Return (X, Y) of the center of cell containing provided text 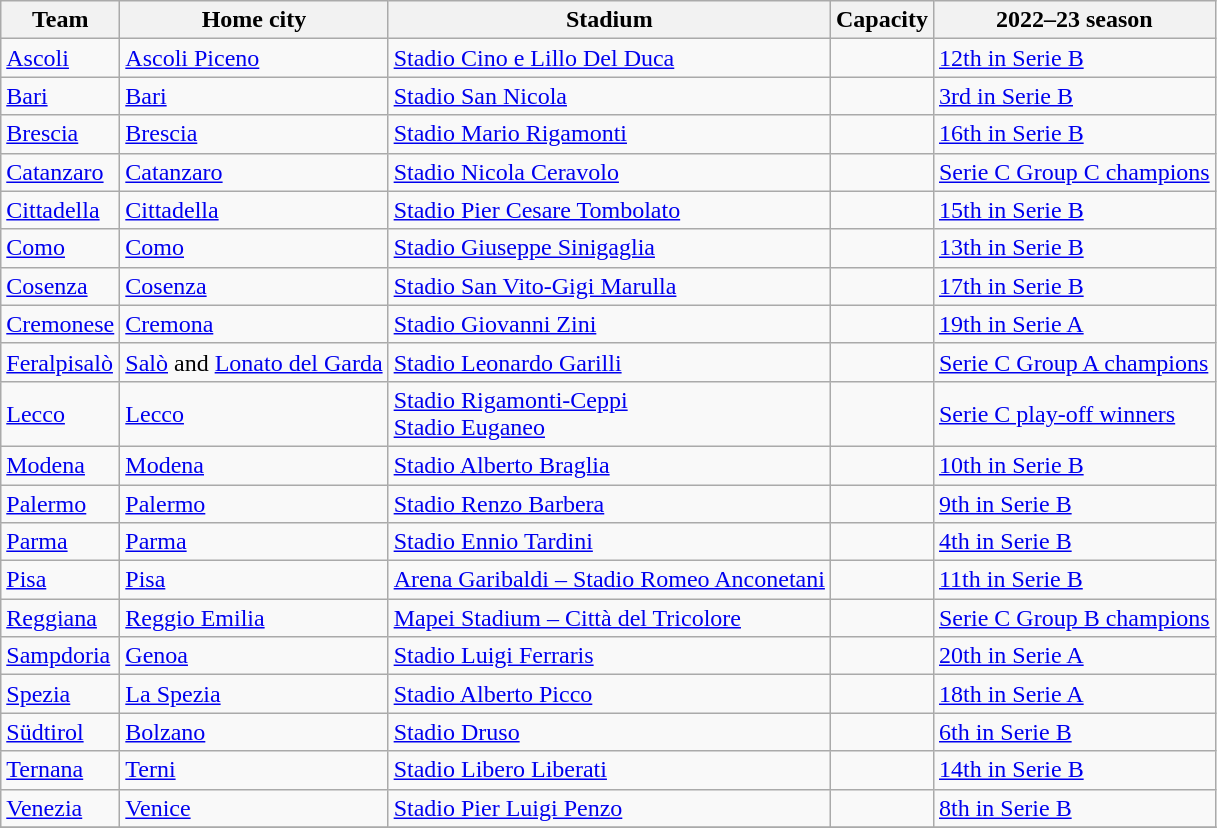
15th in Serie B (1074, 210)
19th in Serie A (1074, 324)
14th in Serie B (1074, 770)
Stadio Cino e Lillo Del Duca (609, 58)
Bolzano (254, 732)
Serie C Group A champions (1074, 362)
Stadio Pier Cesare Tombolato (609, 210)
20th in Serie A (1074, 656)
17th in Serie B (1074, 286)
Stadio Druso (609, 732)
Stadio Mario Rigamonti (609, 134)
2022–23 season (1074, 20)
Stadio Pier Luigi Penzo (609, 808)
Ascoli Piceno (254, 58)
8th in Serie B (1074, 808)
11th in Serie B (1074, 580)
Stadio San Nicola (609, 96)
Stadio San Vito-Gigi Marulla (609, 286)
4th in Serie B (1074, 542)
6th in Serie B (1074, 732)
Stadio Giovanni Zini (609, 324)
Genoa (254, 656)
Serie C Group C champions (1074, 172)
Terni (254, 770)
Arena Garibaldi – Stadio Romeo Anconetani (609, 580)
Home city (254, 20)
18th in Serie A (1074, 694)
Feralpisalò (60, 362)
3rd in Serie B (1074, 96)
9th in Serie B (1074, 503)
10th in Serie B (1074, 465)
12th in Serie B (1074, 58)
Capacity (882, 20)
Stadio Renzo Barbera (609, 503)
Cremona (254, 324)
Cremonese (60, 324)
Venice (254, 808)
Mapei Stadium – Città del Tricolore (609, 618)
Stadio Giuseppe Sinigaglia (609, 248)
Team (60, 20)
13th in Serie B (1074, 248)
Stadio Alberto Braglia (609, 465)
La Spezia (254, 694)
16th in Serie B (1074, 134)
Stadio Nicola Ceravolo (609, 172)
Ternana (60, 770)
Salò and Lonato del Garda (254, 362)
Serie C Group B champions (1074, 618)
Stadio Leonardo Garilli (609, 362)
Stadio Luigi Ferraris (609, 656)
Stadio Ennio Tardini (609, 542)
Spezia (60, 694)
Sampdoria (60, 656)
Stadio Alberto Picco (609, 694)
Serie C play-off winners (1074, 414)
Stadio Libero Liberati (609, 770)
Venezia (60, 808)
Stadium (609, 20)
Südtirol (60, 732)
Ascoli (60, 58)
Reggiana (60, 618)
Stadio Rigamonti-CeppiStadio Euganeo (609, 414)
Reggio Emilia (254, 618)
